Find where the given text appears and provide that cell's center as (x, y) coordinate. 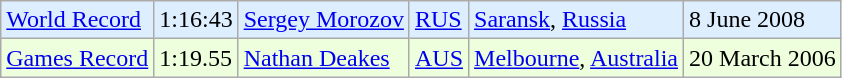
1:16:43 (196, 20)
Saransk, Russia (576, 20)
8 June 2008 (763, 20)
Melbourne, Australia (576, 58)
World Record (78, 20)
Games Record (78, 58)
1:19.55 (196, 58)
Sergey Morozov (324, 20)
20 March 2006 (763, 58)
Nathan Deakes (324, 58)
RUS (438, 20)
AUS (438, 58)
